Detect which cell encompasses the target text, then output its [X, Y] center coordinate. 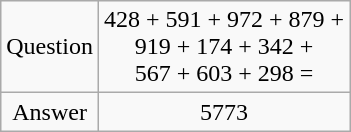
428 + 591 + 972 + 879 +919 + 174 + 342 +567 + 603 + 298 = [224, 47]
Question [50, 47]
Answer [50, 112]
5773 [224, 112]
